Return the (x, y) coordinate for the center point of the cell that contains the specified text.  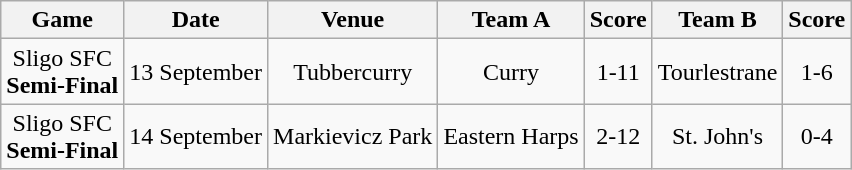
Team A (511, 20)
Team B (718, 20)
Curry (511, 72)
Tubbercurry (353, 72)
St. John's (718, 136)
2-12 (618, 136)
Tourlestrane (718, 72)
Eastern Harps (511, 136)
1-11 (618, 72)
13 September (196, 72)
0-4 (817, 136)
Venue (353, 20)
1-6 (817, 72)
Date (196, 20)
Markievicz Park (353, 136)
Game (62, 20)
14 September (196, 136)
